Find where the given text appears and provide that cell's center as (x, y) coordinate. 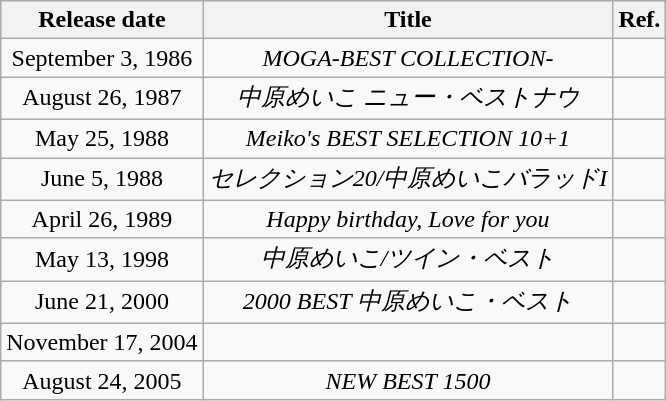
MOGA-BEST COLLECTION- (408, 58)
April 26, 1989 (102, 219)
セレクション20/中原めいこバラッドI (408, 180)
中原めいこ ニュー・ベストナウ (408, 98)
May 13, 1998 (102, 260)
August 24, 2005 (102, 380)
Happy birthday, Love for you (408, 219)
September 3, 1986 (102, 58)
Ref. (640, 20)
2000 BEST 中原めいこ・ベスト (408, 302)
June 21, 2000 (102, 302)
Meiko's BEST SELECTION 10+1 (408, 138)
June 5, 1988 (102, 180)
November 17, 2004 (102, 342)
May 25, 1988 (102, 138)
August 26, 1987 (102, 98)
中原めいこ/ツイン・ベスト (408, 260)
Title (408, 20)
Release date (102, 20)
NEW BEST 1500 (408, 380)
